Scan for the cell matching the given text and deliver its [x, y] coordinate at center. 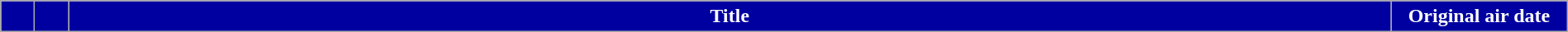
Original air date [1480, 16]
Title [729, 16]
